Capture the cell that displays the provided text and extract its [x, y] central coordinate. 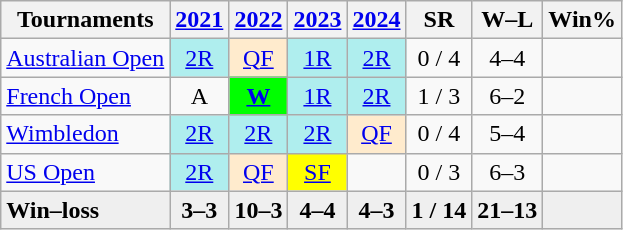
Australian Open [86, 58]
French Open [86, 96]
4–3 [376, 210]
SR [439, 20]
Win–loss [86, 210]
6–2 [508, 96]
1 / 14 [439, 210]
Win% [582, 20]
Wimbledon [86, 134]
W–L [508, 20]
2024 [376, 20]
2021 [200, 20]
10–3 [258, 210]
Tournaments [86, 20]
21–13 [508, 210]
US Open [86, 172]
0 / 3 [439, 172]
2023 [318, 20]
5–4 [508, 134]
A [200, 96]
6–3 [508, 172]
SF [318, 172]
1 / 3 [439, 96]
3–3 [200, 210]
2022 [258, 20]
W [258, 96]
